Return the (x, y) coordinate for the center point of the cell that contains the specified text.  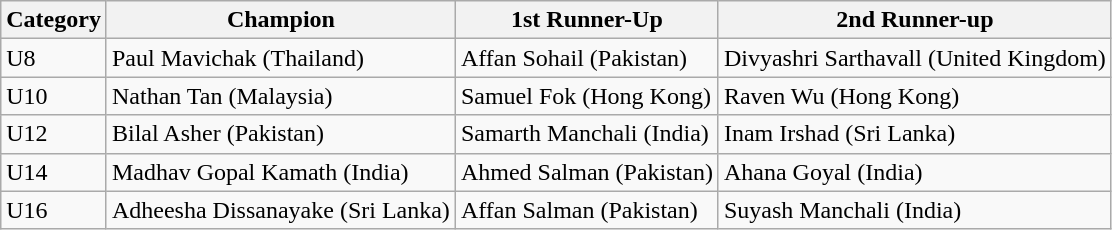
Champion (280, 20)
Adheesha Dissanayake (Sri Lanka) (280, 210)
Ahana Goyal (India) (914, 172)
U14 (54, 172)
Samarth Manchali (India) (586, 134)
Affan Salman (Pakistan) (586, 210)
Affan Sohail (Pakistan) (586, 58)
Paul Mavichak (Thailand) (280, 58)
Category (54, 20)
Divyashri Sarthavall (United Kingdom) (914, 58)
Madhav Gopal Kamath (India) (280, 172)
U10 (54, 96)
Raven Wu (Hong Kong) (914, 96)
U16 (54, 210)
U12 (54, 134)
2nd Runner-up (914, 20)
Nathan Tan (Malaysia) (280, 96)
Ahmed Salman (Pakistan) (586, 172)
Inam Irshad (Sri Lanka) (914, 134)
U8 (54, 58)
Suyash Manchali (India) (914, 210)
Bilal Asher (Pakistan) (280, 134)
1st Runner-Up (586, 20)
Samuel Fok (Hong Kong) (586, 96)
